Extract the [x, y] coordinate from the center of the cell holding the provided text.  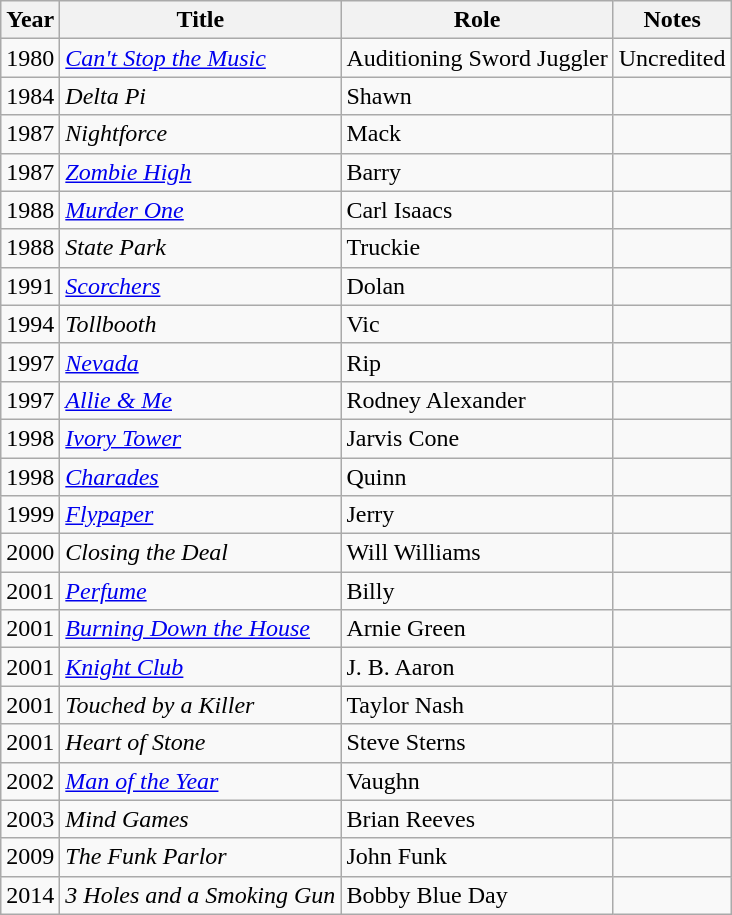
Flypaper [200, 515]
1980 [30, 58]
3 Holes and a Smoking Gun [200, 895]
2002 [30, 781]
Barry [477, 172]
Arnie Green [477, 629]
Allie & Me [200, 400]
Billy [477, 591]
Knight Club [200, 667]
Scorchers [200, 286]
Truckie [477, 248]
1991 [30, 286]
Notes [672, 20]
2000 [30, 553]
Year [30, 20]
Heart of Stone [200, 743]
Murder One [200, 210]
Dolan [477, 286]
Nightforce [200, 134]
Rodney Alexander [477, 400]
1994 [30, 324]
Jerry [477, 515]
Closing the Deal [200, 553]
Role [477, 20]
Mack [477, 134]
Bobby Blue Day [477, 895]
1999 [30, 515]
Shawn [477, 96]
Can't Stop the Music [200, 58]
State Park [200, 248]
Vaughn [477, 781]
Mind Games [200, 819]
Ivory Tower [200, 438]
Delta Pi [200, 96]
Tollbooth [200, 324]
Nevada [200, 362]
J. B. Aaron [477, 667]
Steve Sterns [477, 743]
Taylor Nash [477, 705]
Zombie High [200, 172]
2014 [30, 895]
Perfume [200, 591]
2003 [30, 819]
Brian Reeves [477, 819]
Man of the Year [200, 781]
2009 [30, 857]
John Funk [477, 857]
Carl Isaacs [477, 210]
1984 [30, 96]
Auditioning Sword Juggler [477, 58]
Touched by a Killer [200, 705]
Vic [477, 324]
Will Williams [477, 553]
Quinn [477, 477]
Title [200, 20]
Rip [477, 362]
Burning Down the House [200, 629]
The Funk Parlor [200, 857]
Jarvis Cone [477, 438]
Uncredited [672, 58]
Charades [200, 477]
